Scan for the cell matching the given text and deliver its [X, Y] coordinate at center. 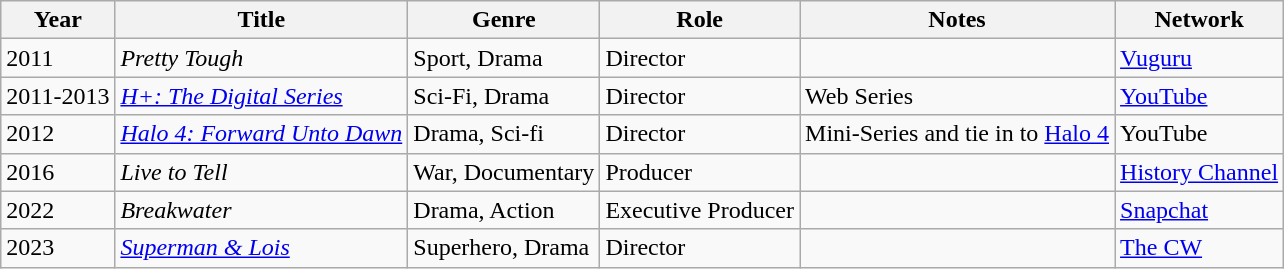
Sport, Drama [504, 58]
Role [700, 20]
Superman & Lois [262, 248]
Pretty Tough [262, 58]
Drama, Action [504, 210]
Title [262, 20]
Superhero, Drama [504, 248]
2023 [58, 248]
Sci-Fi, Drama [504, 96]
Snapchat [1200, 210]
The CW [1200, 248]
2016 [58, 172]
Mini-Series and tie in to Halo 4 [958, 134]
2011 [58, 58]
Drama, Sci-fi [504, 134]
Year [58, 20]
Notes [958, 20]
Live to Tell [262, 172]
War, Documentary [504, 172]
History Channel [1200, 172]
Web Series [958, 96]
Genre [504, 20]
2022 [58, 210]
Producer [700, 172]
Halo 4: Forward Unto Dawn [262, 134]
Network [1200, 20]
Vuguru [1200, 58]
Breakwater [262, 210]
2011-2013 [58, 96]
Executive Producer [700, 210]
2012 [58, 134]
H+: The Digital Series [262, 96]
